Return [X, Y] of the center of cell containing provided text 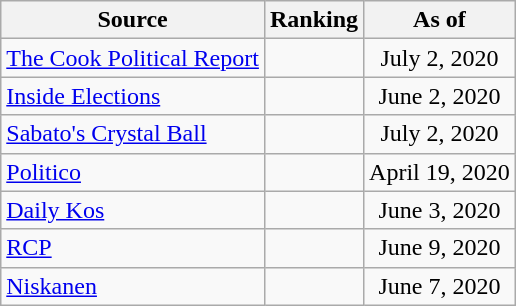
Sabato's Crystal Ball [133, 134]
June 7, 2020 [440, 286]
Inside Elections [133, 96]
RCP [133, 248]
Ranking [314, 20]
Niskanen [133, 286]
As of [440, 20]
Daily Kos [133, 210]
Politico [133, 172]
June 2, 2020 [440, 96]
June 3, 2020 [440, 210]
April 19, 2020 [440, 172]
The Cook Political Report [133, 58]
Source [133, 20]
June 9, 2020 [440, 248]
